Output the [X, Y] coordinate of the center of the cell containing the given text.  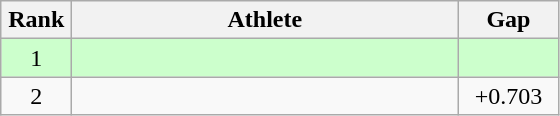
Gap [508, 20]
Rank [36, 20]
1 [36, 58]
+0.703 [508, 96]
Athlete [265, 20]
2 [36, 96]
